For the text-containing cell, return its midpoint in [X, Y] coordinate format. 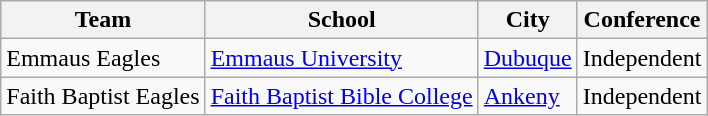
Ankeny [528, 96]
Team [103, 20]
Emmaus University [342, 58]
Emmaus Eagles [103, 58]
Conference [642, 20]
Faith Baptist Bible College [342, 96]
Dubuque [528, 58]
City [528, 20]
School [342, 20]
Faith Baptist Eagles [103, 96]
